Scan for the cell matching the given text and deliver its [X, Y] coordinate at center. 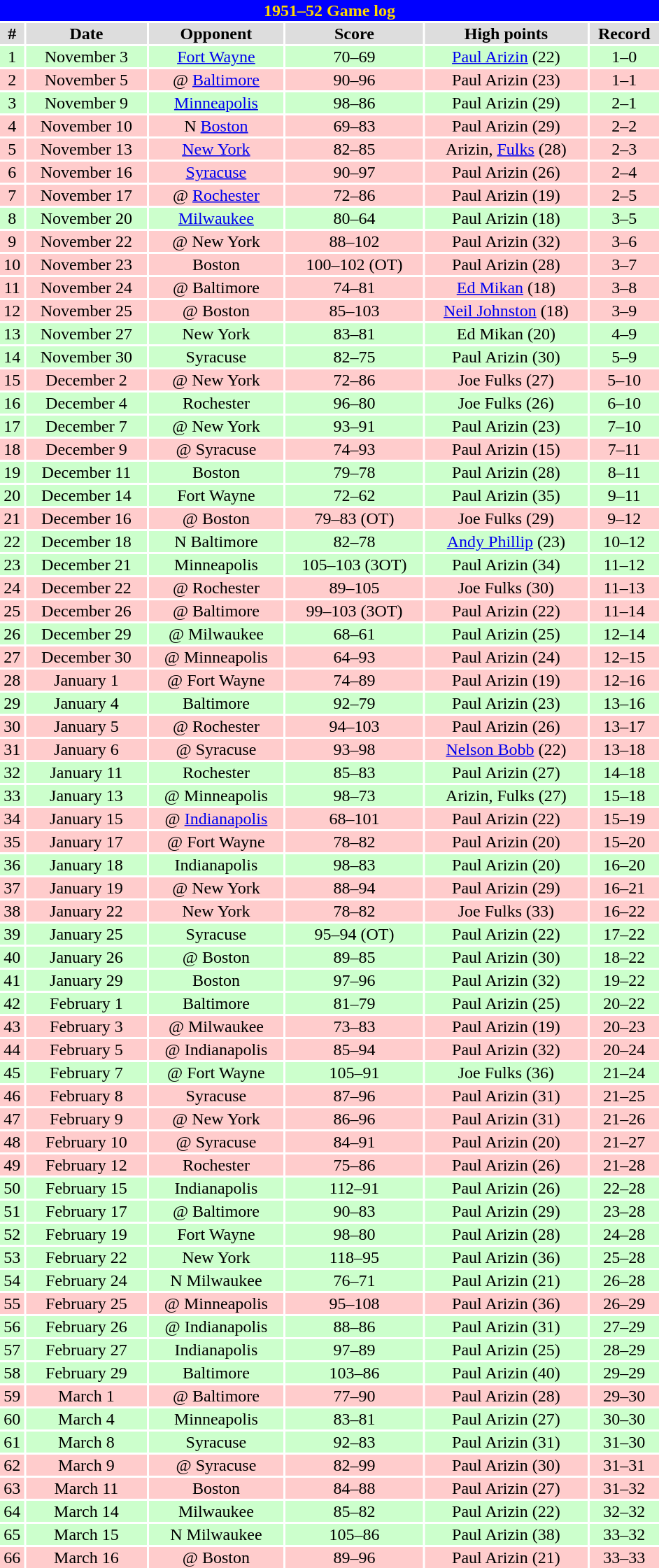
23 [13, 565]
13–18 [624, 749]
Ed Mikan (20) [506, 334]
March 4 [87, 1419]
Ed Mikan (18) [506, 288]
72–62 [355, 495]
85–103 [355, 311]
March 8 [87, 1442]
November 13 [87, 149]
79–78 [355, 472]
December 18 [87, 542]
# [13, 34]
51 [13, 1211]
21–25 [624, 1096]
February 1 [87, 1003]
13 [13, 334]
1–0 [624, 57]
Joe Fulks (30) [506, 588]
105–86 [355, 1534]
March 15 [87, 1534]
7 [13, 195]
January 26 [87, 957]
2 [13, 80]
March 1 [87, 1396]
January 29 [87, 980]
17–22 [624, 934]
14–18 [624, 772]
5 [13, 149]
66 [13, 1558]
16–21 [624, 888]
January 15 [87, 819]
February 26 [87, 1327]
11–14 [624, 611]
16–22 [624, 911]
March 16 [87, 1558]
32–32 [624, 1511]
15–19 [624, 819]
18 [13, 449]
11 [13, 288]
35 [13, 842]
November 9 [87, 103]
24–28 [624, 1234]
November 5 [87, 80]
February 3 [87, 1026]
Paul Arizin (38) [506, 1534]
98–80 [355, 1234]
December 21 [87, 565]
28 [13, 680]
98–73 [355, 796]
February 8 [87, 1096]
98–83 [355, 865]
1951–52 Game log [329, 10]
November 22 [87, 241]
98–86 [355, 103]
1 [13, 57]
Paul Arizin (40) [506, 1373]
92–79 [355, 703]
20–23 [624, 1026]
Paul Arizin (24) [506, 657]
33–32 [624, 1534]
November 23 [87, 264]
82–99 [355, 1465]
February 15 [87, 1188]
57 [13, 1350]
88–86 [355, 1327]
Opponent [215, 34]
89–85 [355, 957]
December 4 [87, 403]
19 [13, 472]
29 [13, 703]
February 5 [87, 1050]
50 [13, 1188]
47 [13, 1119]
100–102 (OT) [355, 264]
73–83 [355, 1026]
February 24 [87, 1280]
January 25 [87, 934]
15–18 [624, 796]
Paul Arizin (18) [506, 218]
Joe Fulks (36) [506, 1073]
97–89 [355, 1350]
81–79 [355, 1003]
10 [13, 264]
77–90 [355, 1396]
86–96 [355, 1119]
9–12 [624, 518]
105–103 (3OT) [355, 565]
48 [13, 1142]
46 [13, 1096]
17 [13, 426]
3–7 [624, 264]
41 [13, 980]
9–11 [624, 495]
30–30 [624, 1419]
March 9 [87, 1465]
January 22 [87, 911]
95–108 [355, 1304]
March 14 [87, 1511]
Date [87, 34]
December 30 [87, 657]
November 3 [87, 57]
February 22 [87, 1257]
43 [13, 1026]
99–103 (3OT) [355, 611]
4 [13, 126]
34 [13, 819]
Arizin, Fulks (28) [506, 149]
112–91 [355, 1188]
94–103 [355, 726]
7–11 [624, 449]
23–28 [624, 1211]
16–20 [624, 865]
15 [13, 380]
Arizin, Fulks (27) [506, 796]
December 29 [87, 634]
56 [13, 1327]
85–82 [355, 1511]
December 14 [87, 495]
16 [13, 403]
December 26 [87, 611]
12–15 [624, 657]
85–94 [355, 1050]
Neil Johnston (18) [506, 311]
12–16 [624, 680]
15–20 [624, 842]
22 [13, 542]
88–102 [355, 241]
27–29 [624, 1327]
25–28 [624, 1257]
3 [13, 103]
89–105 [355, 588]
December 16 [87, 518]
87–96 [355, 1096]
11–13 [624, 588]
74–81 [355, 288]
3–5 [624, 218]
11–12 [624, 565]
4–9 [624, 334]
82–75 [355, 357]
82–85 [355, 149]
45 [13, 1073]
118–95 [355, 1257]
2–4 [624, 172]
21 [13, 518]
95–94 (OT) [355, 934]
February 17 [87, 1211]
December 9 [87, 449]
December 22 [87, 588]
7–10 [624, 426]
Joe Fulks (33) [506, 911]
December 2 [87, 380]
55 [13, 1304]
12–14 [624, 634]
60 [13, 1419]
8 [13, 218]
65 [13, 1534]
December 7 [87, 426]
February 7 [87, 1073]
December 11 [87, 472]
32 [13, 772]
80–64 [355, 218]
103–86 [355, 1373]
52 [13, 1234]
14 [13, 357]
49 [13, 1165]
68–61 [355, 634]
November 27 [87, 334]
January 18 [87, 865]
53 [13, 1257]
High points [506, 34]
59 [13, 1396]
1–1 [624, 80]
31–32 [624, 1488]
88–94 [355, 888]
29–29 [624, 1373]
9 [13, 241]
54 [13, 1280]
N Baltimore [215, 542]
3–8 [624, 288]
36 [13, 865]
N Boston [215, 126]
33 [13, 796]
Paul Arizin (34) [506, 565]
21–28 [624, 1165]
12 [13, 311]
19–22 [624, 980]
85–83 [355, 772]
5–10 [624, 380]
2–3 [624, 149]
62 [13, 1465]
Record [624, 34]
21–26 [624, 1119]
69–83 [355, 126]
26–28 [624, 1280]
27 [13, 657]
40 [13, 957]
74–93 [355, 449]
64 [13, 1511]
November 17 [87, 195]
January 17 [87, 842]
January 5 [87, 726]
February 27 [87, 1350]
93–91 [355, 426]
January 19 [87, 888]
Paul Arizin (15) [506, 449]
21–27 [624, 1142]
29–30 [624, 1396]
5–9 [624, 357]
January 11 [87, 772]
13–16 [624, 703]
3–6 [624, 241]
January 6 [87, 749]
30 [13, 726]
26–29 [624, 1304]
90–83 [355, 1211]
31–31 [624, 1465]
6–10 [624, 403]
24 [13, 588]
79–83 (OT) [355, 518]
75–86 [355, 1165]
10–12 [624, 542]
105–91 [355, 1073]
26 [13, 634]
Joe Fulks (27) [506, 380]
18–22 [624, 957]
64–93 [355, 657]
Paul Arizin (35) [506, 495]
2–5 [624, 195]
28–29 [624, 1350]
22–28 [624, 1188]
92–83 [355, 1442]
November 25 [87, 311]
42 [13, 1003]
76–71 [355, 1280]
March 11 [87, 1488]
82–78 [355, 542]
31 [13, 749]
November 24 [87, 288]
44 [13, 1050]
3–9 [624, 311]
February 25 [87, 1304]
2–1 [624, 103]
84–88 [355, 1488]
November 30 [87, 357]
33–33 [624, 1558]
January 1 [87, 680]
93–98 [355, 749]
97–96 [355, 980]
31–30 [624, 1442]
84–91 [355, 1142]
68–101 [355, 819]
90–96 [355, 80]
70–69 [355, 57]
November 10 [87, 126]
February 12 [87, 1165]
February 9 [87, 1119]
20 [13, 495]
74–89 [355, 680]
February 19 [87, 1234]
6 [13, 172]
90–97 [355, 172]
Andy Phillip (23) [506, 542]
38 [13, 911]
November 16 [87, 172]
Score [355, 34]
Joe Fulks (26) [506, 403]
13–17 [624, 726]
20–24 [624, 1050]
2–2 [624, 126]
61 [13, 1442]
21–24 [624, 1073]
37 [13, 888]
January 4 [87, 703]
January 13 [87, 796]
63 [13, 1488]
96–80 [355, 403]
25 [13, 611]
20–22 [624, 1003]
Nelson Bobb (22) [506, 749]
November 20 [87, 218]
58 [13, 1373]
February 10 [87, 1142]
Joe Fulks (29) [506, 518]
39 [13, 934]
February 29 [87, 1373]
8–11 [624, 472]
89–96 [355, 1558]
